Output the (X, Y) coordinate of the center of the cell containing the given text.  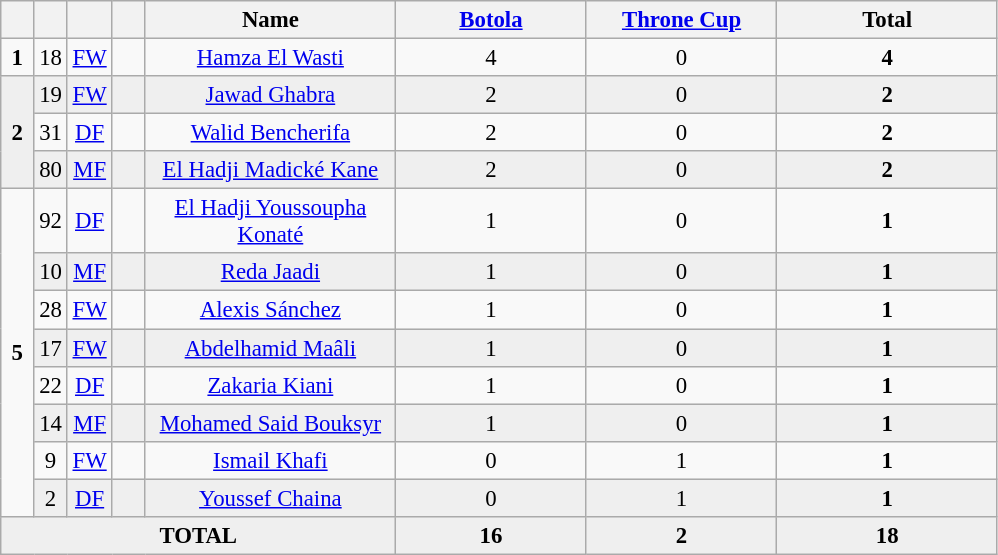
31 (50, 133)
Name (270, 20)
80 (50, 170)
16 (492, 536)
TOTAL (198, 536)
Jawad Ghabra (270, 95)
5 (18, 353)
Youssef Chaina (270, 498)
Walid Bencherifa (270, 133)
El Hadji Youssoupha Konaté (270, 222)
28 (50, 310)
Hamza El Wasti (270, 58)
14 (50, 423)
El Hadji Madické Kane (270, 170)
Abdelhamid Maâli (270, 348)
10 (50, 273)
Botola (492, 20)
Alexis Sánchez (270, 310)
19 (50, 95)
17 (50, 348)
Ismail Khafi (270, 460)
Throne Cup (682, 20)
92 (50, 222)
Reda Jaadi (270, 273)
Total (888, 20)
22 (50, 385)
Zakaria Kiani (270, 385)
Mohamed Said Bouksyr (270, 423)
9 (50, 460)
